Capture the cell that displays the provided text and extract its [x, y] central coordinate. 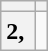
2, [18, 31]
